Find where the given text appears and provide that cell's center as (X, Y) coordinate. 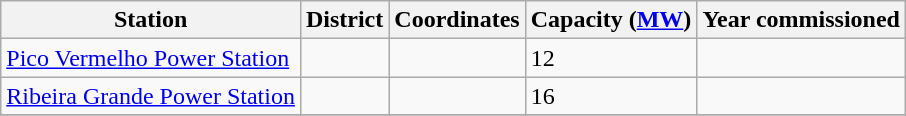
District (344, 20)
Pico Vermelho Power Station (151, 58)
Year commissioned (802, 20)
16 (611, 96)
12 (611, 58)
Capacity (MW) (611, 20)
Station (151, 20)
Ribeira Grande Power Station (151, 96)
Coordinates (457, 20)
